Provide the [X, Y] coordinate of the cell's center where the given text is located.  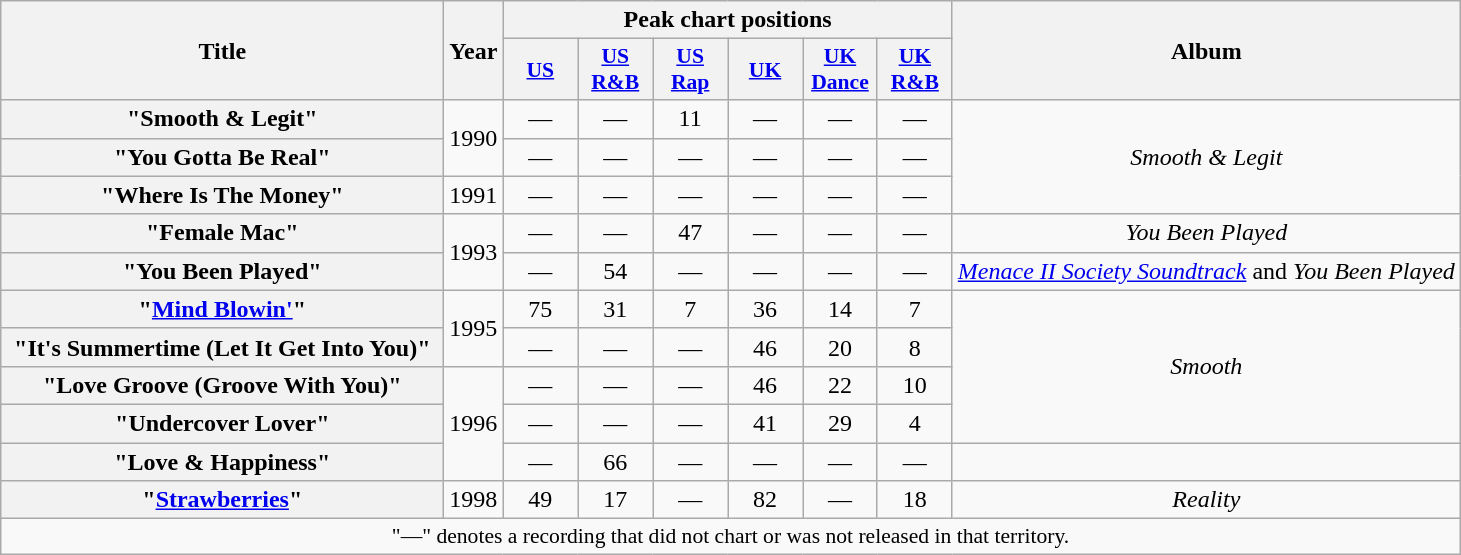
Smooth & Legit [1206, 157]
1996 [474, 423]
1990 [474, 138]
"Smooth & Legit" [222, 119]
US Rap [690, 70]
"Undercover Lover" [222, 423]
29 [840, 423]
UK R&B [914, 70]
"—" denotes a recording that did not chart or was not released in that territory. [731, 537]
41 [766, 423]
"Where Is The Money" [222, 195]
14 [840, 309]
"You Been Played" [222, 271]
20 [840, 347]
47 [690, 233]
11 [690, 119]
10 [914, 385]
"Love Groove (Groove With You)" [222, 385]
17 [616, 500]
Title [222, 50]
Reality [1206, 500]
1993 [474, 252]
"Love & Happiness" [222, 461]
8 [914, 347]
4 [914, 423]
75 [540, 309]
66 [616, 461]
54 [616, 271]
"You Gotta Be Real" [222, 157]
31 [616, 309]
UK Dance [840, 70]
Year [474, 50]
"Strawberries" [222, 500]
49 [540, 500]
1998 [474, 500]
1995 [474, 328]
82 [766, 500]
"Mind Blowin'" [222, 309]
1991 [474, 195]
Peak chart positions [728, 20]
"Female Mac" [222, 233]
22 [840, 385]
Menace II Society Soundtrack and You Been Played [1206, 271]
Album [1206, 50]
"It's Summertime (Let It Get Into You)" [222, 347]
US R&B [616, 70]
Smooth [1206, 366]
18 [914, 500]
UK [766, 70]
US [540, 70]
You Been Played [1206, 233]
36 [766, 309]
